Capture the cell that displays the provided text and extract its (x, y) central coordinate. 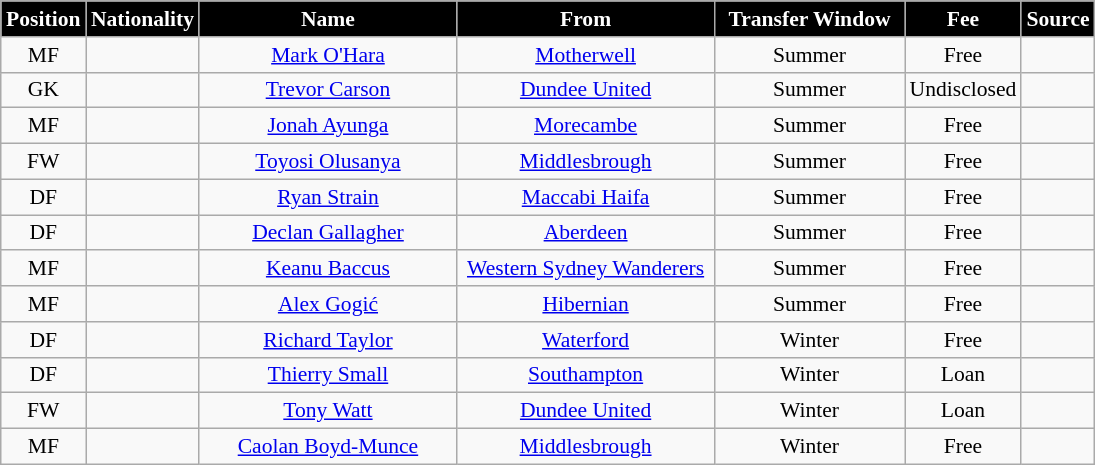
Position (44, 19)
Southampton (586, 375)
Ryan Strain (328, 197)
Transfer Window (809, 19)
Declan Gallagher (328, 233)
Thierry Small (328, 375)
Trevor Carson (328, 90)
Name (328, 19)
Source (1058, 19)
Fee (964, 19)
Aberdeen (586, 233)
Western Sydney Wanderers (586, 269)
Jonah Ayunga (328, 126)
Alex Gogić (328, 304)
Caolan Boyd-Munce (328, 447)
Waterford (586, 340)
Keanu Baccus (328, 269)
Richard Taylor (328, 340)
Tony Watt (328, 411)
Mark O'Hara (328, 55)
Toyosi Olusanya (328, 162)
Morecambe (586, 126)
Nationality (142, 19)
Maccabi Haifa (586, 197)
Hibernian (586, 304)
Motherwell (586, 55)
Undisclosed (964, 90)
From (586, 19)
GK (44, 90)
